Locate the cell with the specified text and output its (x, y) center coordinate. 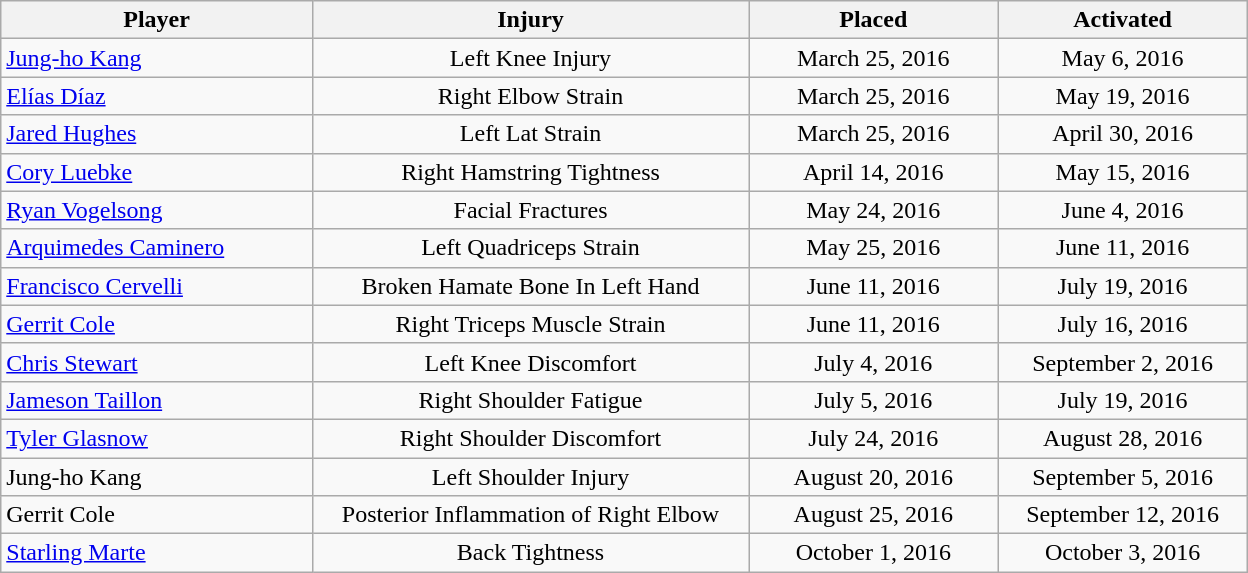
Ryan Vogelsong (157, 210)
May 24, 2016 (874, 210)
May 19, 2016 (1122, 96)
July 5, 2016 (874, 400)
May 15, 2016 (1122, 172)
Right Shoulder Fatigue (530, 400)
Jameson Taillon (157, 400)
Back Tightness (530, 553)
Jared Hughes (157, 134)
May 25, 2016 (874, 248)
Player (157, 20)
Left Quadriceps Strain (530, 248)
Right Shoulder Discomfort (530, 438)
April 30, 2016 (1122, 134)
Placed (874, 20)
October 3, 2016 (1122, 553)
Arquimedes Caminero (157, 248)
Injury (530, 20)
Left Lat Strain (530, 134)
August 25, 2016 (874, 515)
October 1, 2016 (874, 553)
May 6, 2016 (1122, 58)
Francisco Cervelli (157, 286)
Activated (1122, 20)
August 28, 2016 (1122, 438)
June 4, 2016 (1122, 210)
September 12, 2016 (1122, 515)
July 4, 2016 (874, 362)
July 16, 2016 (1122, 324)
September 2, 2016 (1122, 362)
Starling Marte (157, 553)
Left Knee Injury (530, 58)
Right Hamstring Tightness (530, 172)
Broken Hamate Bone In Left Hand (530, 286)
Left Knee Discomfort (530, 362)
Right Triceps Muscle Strain (530, 324)
July 24, 2016 (874, 438)
Facial Fractures (530, 210)
Chris Stewart (157, 362)
Tyler Glasnow (157, 438)
Right Elbow Strain (530, 96)
Elías Díaz (157, 96)
Left Shoulder Injury (530, 477)
April 14, 2016 (874, 172)
Posterior Inflammation of Right Elbow (530, 515)
September 5, 2016 (1122, 477)
Cory Luebke (157, 172)
August 20, 2016 (874, 477)
